Scan for the cell matching the given text and deliver its (x, y) coordinate at center. 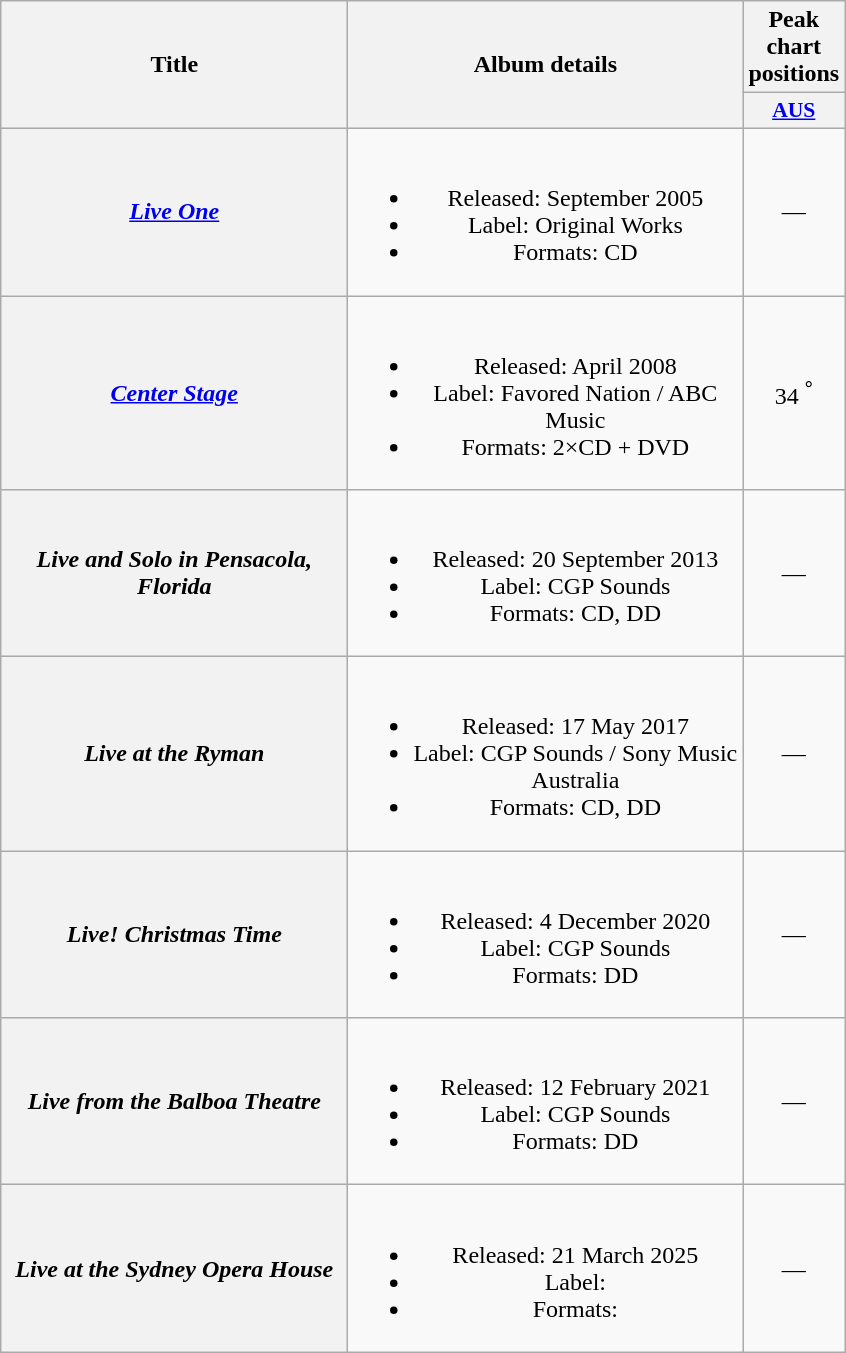
Live at the Ryman (174, 754)
Released: September 2005Label: Original WorksFormats: CD (546, 212)
Released: April 2008Label: Favored Nation / ABC MusicFormats: 2×CD + DVD (546, 393)
Released: 20 September 2013Label: CGP SoundsFormats: CD, DD (546, 574)
Live from the Balboa Theatre (174, 1102)
Live One (174, 212)
Live! Christmas Time (174, 934)
Live at the Sydney Opera House (174, 1268)
Peak chart positions (794, 47)
AUS (794, 111)
Album details (546, 65)
Center Stage (174, 393)
Released: 4 December 2020Label: CGP SoundsFormats: DD (546, 934)
Live and Solo in Pensacola, Florida (174, 574)
Released: 21 March 2025Label:Formats: (546, 1268)
Released: 17 May 2017Label: CGP Sounds / Sony Music AustraliaFormats: CD, DD (546, 754)
Released: 12 February 2021Label: CGP SoundsFormats: DD (546, 1102)
Title (174, 65)
34 ° (794, 393)
